Locate the cell with the specified text and output its [x, y] center coordinate. 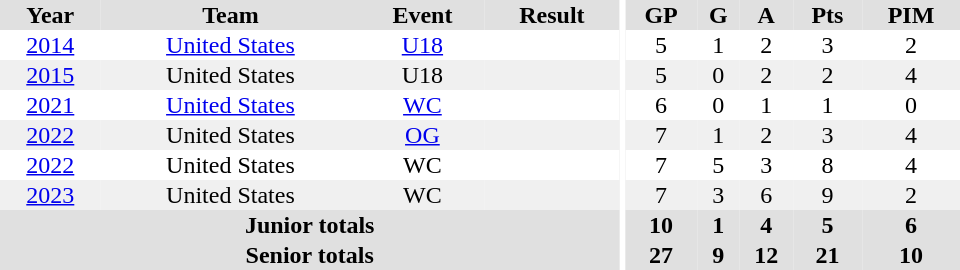
G [718, 15]
2021 [50, 105]
Team [231, 15]
2023 [50, 195]
12 [766, 255]
Year [50, 15]
27 [661, 255]
8 [828, 165]
Junior totals [310, 225]
A [766, 15]
GP [661, 15]
OG [422, 135]
Result [552, 15]
Event [422, 15]
21 [828, 255]
Senior totals [310, 255]
Pts [828, 15]
2014 [50, 45]
2015 [50, 75]
PIM [911, 15]
